Determine the [x, y] coordinate at the center of the cell enclosing the given text.  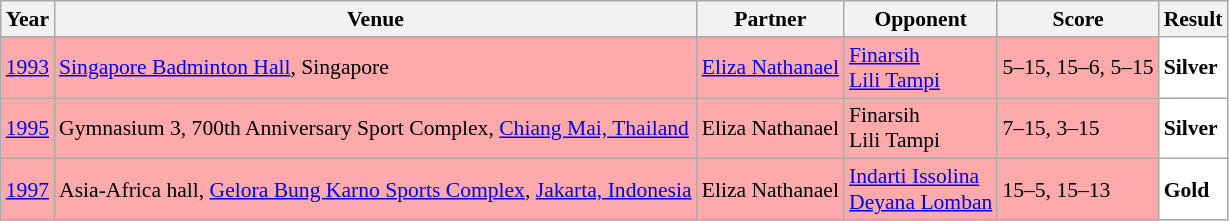
Score [1078, 19]
Year [28, 19]
Asia-Africa hall, Gelora Bung Karno Sports Complex, Jakarta, Indonesia [376, 190]
Result [1194, 19]
7–15, 3–15 [1078, 128]
1997 [28, 190]
15–5, 15–13 [1078, 190]
Gymnasium 3, 700th Anniversary Sport Complex, Chiang Mai, Thailand [376, 128]
1995 [28, 128]
5–15, 15–6, 5–15 [1078, 68]
Gold [1194, 190]
Singapore Badminton Hall, Singapore [376, 68]
Opponent [920, 19]
Indarti Issolina Deyana Lomban [920, 190]
Partner [770, 19]
1993 [28, 68]
Venue [376, 19]
